Extract the [X, Y] coordinate from the center of the cell holding the provided text.  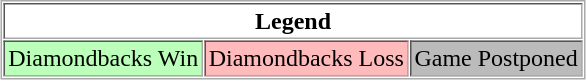
Diamondbacks Win [104, 58]
Legend [294, 21]
Diamondbacks Loss [306, 58]
Game Postponed [496, 58]
